Locate the cell with the specified text and output its (x, y) center coordinate. 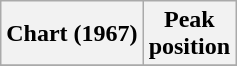
Chart (1967) (72, 34)
Peakposition (189, 34)
